Extract the [x, y] coordinate from the center of the cell holding the provided text.  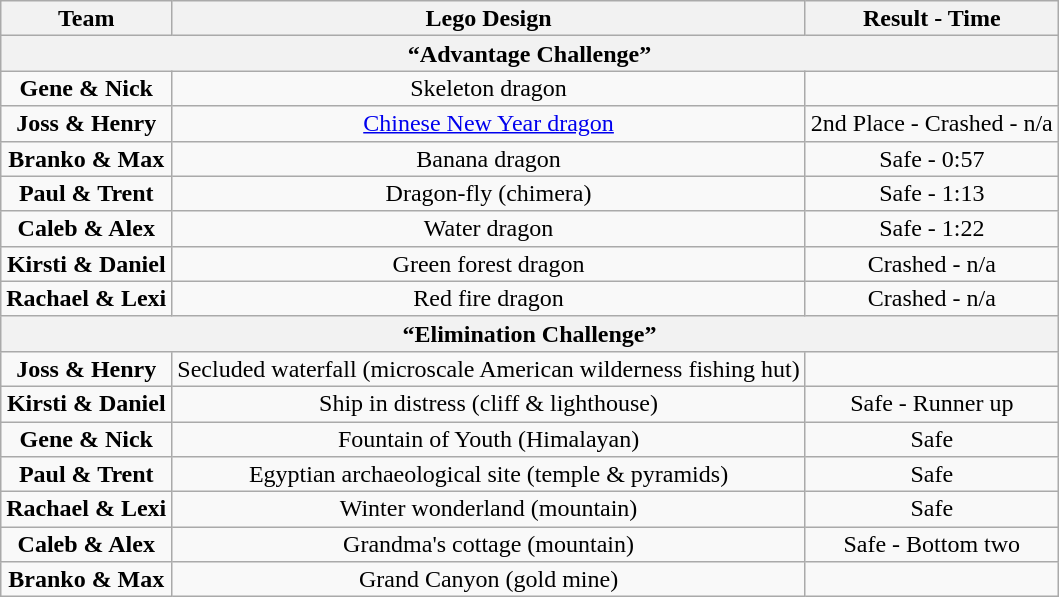
Safe - Bottom two [932, 544]
Fountain of Youth (Himalayan) [489, 440]
Winter wonderland (mountain) [489, 510]
Chinese New Year dragon [489, 124]
Safe - 1:22 [932, 228]
Ship in distress (cliff & lighthouse) [489, 404]
“Elimination Challenge” [530, 334]
Team [86, 18]
Grand Canyon (gold mine) [489, 580]
Lego Design [489, 18]
Grandma's cottage (mountain) [489, 544]
Skeleton dragon [489, 88]
“Advantage Challenge” [530, 54]
Water dragon [489, 228]
Safe - 0:57 [932, 158]
Safe - 1:13 [932, 194]
Egyptian archaeological site (temple & pyramids) [489, 474]
Green forest dragon [489, 264]
Banana dragon [489, 158]
Red fire dragon [489, 298]
Dragon-fly (chimera) [489, 194]
Secluded waterfall (microscale American wilderness fishing hut) [489, 368]
2nd Place - Crashed - n/a [932, 124]
Result - Time [932, 18]
Safe - Runner up [932, 404]
